From the cell containing the given text, extract its center point as (x, y) coordinate. 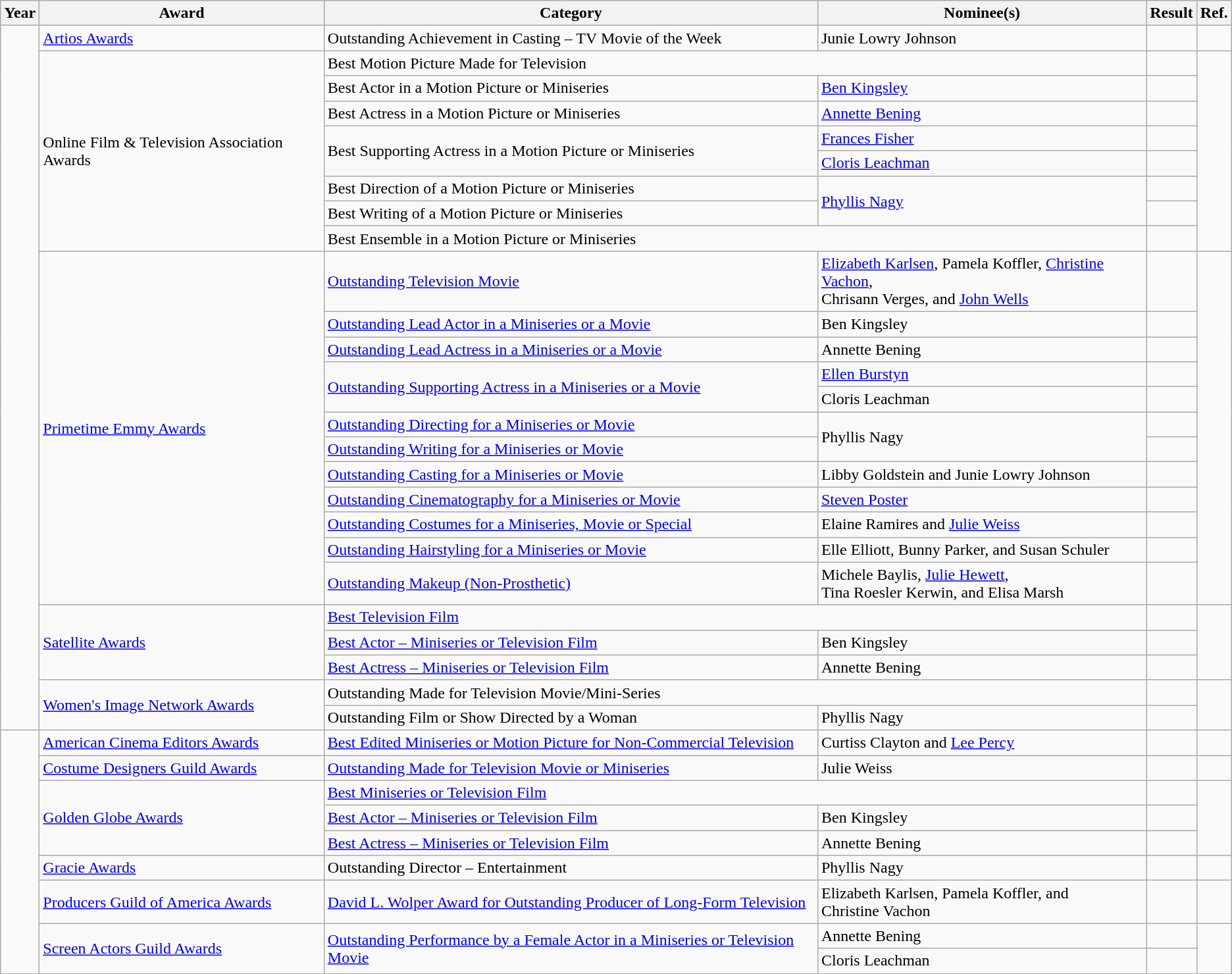
Best Edited Miniseries or Motion Picture for Non-Commercial Television (571, 742)
Frances Fisher (982, 138)
Women's Image Network Awards (182, 705)
Elle Elliott, Bunny Parker, and Susan Schuler (982, 550)
Satellite Awards (182, 642)
Julie Weiss (982, 768)
Best Writing of a Motion Picture or Miniseries (571, 213)
Outstanding Director – Entertainment (571, 868)
Best Actor in a Motion Picture or Miniseries (571, 88)
Curtiss Clayton and Lee Percy (982, 742)
Outstanding Makeup (Non-Prosthetic) (571, 583)
Nominee(s) (982, 13)
Best Miniseries or Television Film (734, 793)
Result (1171, 13)
Best Supporting Actress in a Motion Picture or Miniseries (571, 151)
Elaine Ramires and Julie Weiss (982, 525)
Golden Globe Awards (182, 818)
Ref. (1214, 13)
Outstanding Lead Actor in a Miniseries or a Movie (571, 324)
American Cinema Editors Awards (182, 742)
Year (20, 13)
Primetime Emmy Awards (182, 428)
Michele Baylis, Julie Hewett, Tina Roesler Kerwin, and Elisa Marsh (982, 583)
Artios Awards (182, 38)
Costume Designers Guild Awards (182, 768)
Best Ensemble in a Motion Picture or Miniseries (734, 238)
Screen Actors Guild Awards (182, 948)
Junie Lowry Johnson (982, 38)
Elizabeth Karlsen, Pamela Koffler, Christine Vachon, Chrisann Verges, and John Wells (982, 281)
Outstanding Performance by a Female Actor in a Miniseries or Television Movie (571, 948)
Outstanding Casting for a Miniseries or Movie (571, 474)
Outstanding Costumes for a Miniseries, Movie or Special (571, 525)
David L. Wolper Award for Outstanding Producer of Long-Form Television (571, 902)
Outstanding Made for Television Movie/Mini-Series (734, 692)
Award (182, 13)
Elizabeth Karlsen, Pamela Koffler, and Christine Vachon (982, 902)
Steven Poster (982, 500)
Online Film & Television Association Awards (182, 151)
Outstanding Supporting Actress in a Miniseries or a Movie (571, 387)
Category (571, 13)
Gracie Awards (182, 868)
Outstanding Hairstyling for a Miniseries or Movie (571, 550)
Best Television Film (734, 617)
Outstanding Television Movie (571, 281)
Ellen Burstyn (982, 374)
Best Motion Picture Made for Television (734, 63)
Outstanding Cinematography for a Miniseries or Movie (571, 500)
Producers Guild of America Awards (182, 902)
Outstanding Film or Show Directed by a Woman (571, 717)
Outstanding Writing for a Miniseries or Movie (571, 449)
Libby Goldstein and Junie Lowry Johnson (982, 474)
Best Direction of a Motion Picture or Miniseries (571, 188)
Outstanding Made for Television Movie or Miniseries (571, 768)
Outstanding Achievement in Casting – TV Movie of the Week (571, 38)
Outstanding Lead Actress in a Miniseries or a Movie (571, 349)
Outstanding Directing for a Miniseries or Movie (571, 424)
Best Actress in a Motion Picture or Miniseries (571, 113)
